Determine the (X, Y) coordinate at the center of the cell enclosing the given text.  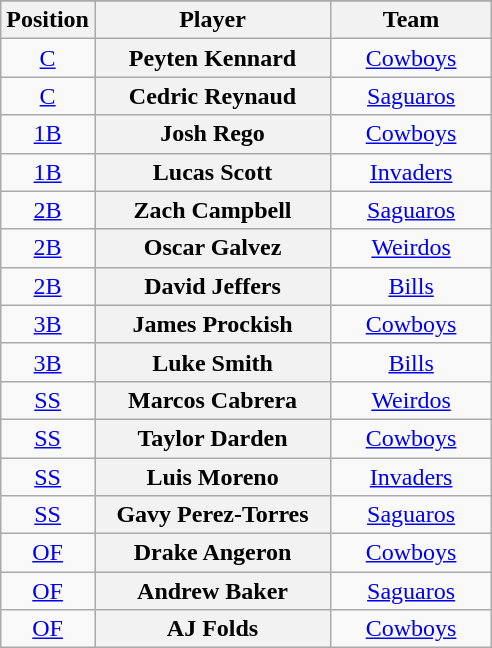
Josh Rego (212, 134)
AJ Folds (212, 629)
Drake Angeron (212, 553)
Team (412, 20)
Andrew Baker (212, 591)
Cedric Reynaud (212, 96)
Gavy Perez-Torres (212, 515)
Oscar Galvez (212, 248)
Player (212, 20)
Position (48, 20)
David Jeffers (212, 286)
Luis Moreno (212, 477)
Luke Smith (212, 362)
Lucas Scott (212, 172)
James Prockish (212, 324)
Taylor Darden (212, 438)
Zach Campbell (212, 210)
Peyten Kennard (212, 58)
Marcos Cabrera (212, 400)
